Scan for the cell matching the given text and deliver its [X, Y] coordinate at center. 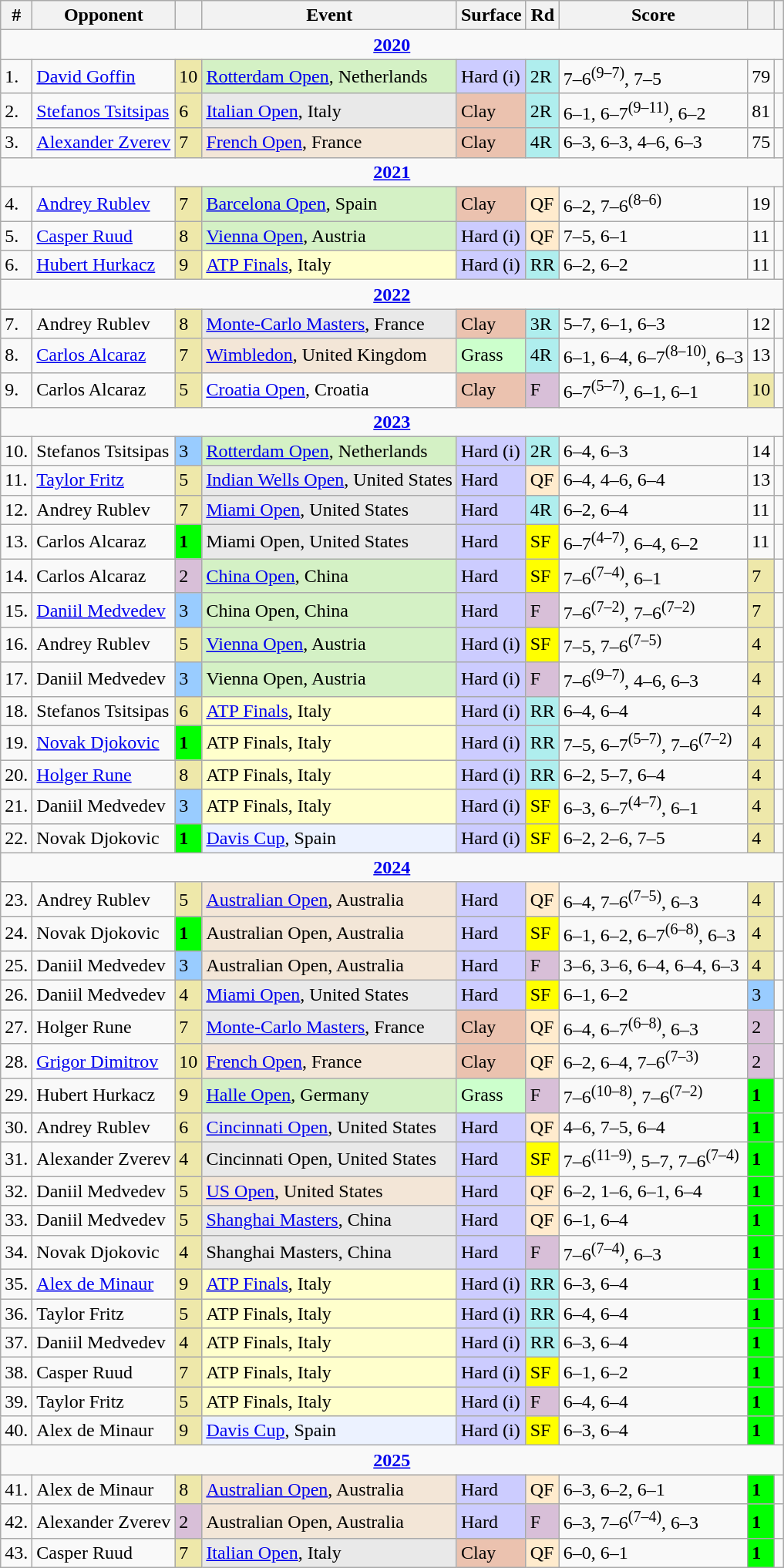
41. [17, 1489]
2023 [392, 422]
6–4, 4–6, 6–4 [653, 480]
8. [17, 356]
40. [17, 1431]
35. [17, 1284]
6–2, 6–4, 7–6(7–3) [653, 1061]
6–4, 6–7(6–8), 6–3 [653, 1027]
4–6, 7–5, 6–4 [653, 1127]
25. [17, 966]
1. [17, 77]
2024 [392, 867]
7–6(9–7), 7–5 [653, 77]
6–3, 6–7(4–7), 6–1 [653, 806]
32. [17, 1191]
6–1, 6–2, 6–7(6–8), 6–3 [653, 934]
6–1, 6–4, 6–7(8–10), 6–3 [653, 356]
5–7, 6–1, 6–3 [653, 324]
9. [17, 390]
# [17, 15]
3R [543, 324]
5. [17, 236]
Surface [491, 15]
75 [762, 143]
Wimbledon, United Kingdom [330, 356]
6–2, 6–4 [653, 510]
6–1, 6–4 [653, 1220]
David Goffin [103, 77]
16. [17, 644]
7–5, 6–7(5–7), 7–6(7–2) [653, 743]
6–2, 6–2 [653, 265]
43. [17, 1553]
20. [17, 775]
Score [653, 15]
7–5, 7–6(7–5) [653, 644]
6–4, 7–6(7–5), 6–3 [653, 899]
6–3, 6–3, 4–6, 6–3 [653, 143]
81 [762, 111]
6–3, 6–2, 6–1 [653, 1489]
10. [17, 451]
15. [17, 611]
19. [17, 743]
30. [17, 1127]
Opponent [103, 15]
7–6(7–2), 7–6(7–2) [653, 611]
Croatia Open, Croatia [330, 390]
22. [17, 838]
37. [17, 1343]
Event [330, 15]
17. [17, 678]
12. [17, 510]
18. [17, 711]
27. [17, 1027]
2021 [392, 172]
Grigor Dimitrov [103, 1061]
42. [17, 1522]
7–6(11–9), 5–7, 7–6(7–4) [653, 1159]
12 [762, 324]
79 [762, 77]
7–6(7–4), 6–3 [653, 1252]
Halle Open, Germany [330, 1096]
6–0, 6–1 [653, 1553]
US Open, United States [330, 1191]
11. [17, 480]
Indian Wells Open, United States [330, 480]
7–6(9–7), 4–6, 6–3 [653, 678]
2020 [392, 45]
23. [17, 899]
13. [17, 541]
2025 [392, 1460]
Barcelona Open, Spain [330, 204]
7–6(7–4), 6–1 [653, 577]
3. [17, 143]
2022 [392, 294]
29. [17, 1096]
38. [17, 1372]
6–2, 5–7, 6–4 [653, 775]
19 [762, 204]
39. [17, 1401]
31. [17, 1159]
26. [17, 995]
6–4, 6–3 [653, 451]
6–7(5–7), 6–1, 6–1 [653, 390]
6–2, 2–6, 7–5 [653, 838]
24. [17, 934]
33. [17, 1220]
7–5, 6–1 [653, 236]
34. [17, 1252]
7–6(10–8), 7–6(7–2) [653, 1096]
6–7(4–7), 6–4, 6–2 [653, 541]
21. [17, 806]
14. [17, 577]
2. [17, 111]
7. [17, 324]
4. [17, 204]
6–2, 1–6, 6–1, 6–4 [653, 1191]
6–1, 6–7(9–11), 6–2 [653, 111]
28. [17, 1061]
6–2, 7–6(8–6) [653, 204]
6. [17, 265]
Rd [543, 15]
6–3, 7–6(7–4), 6–3 [653, 1522]
3–6, 3–6, 6–4, 6–4, 6–3 [653, 966]
14 [762, 451]
36. [17, 1314]
